Find where the given text appears and provide that cell's center as (x, y) coordinate. 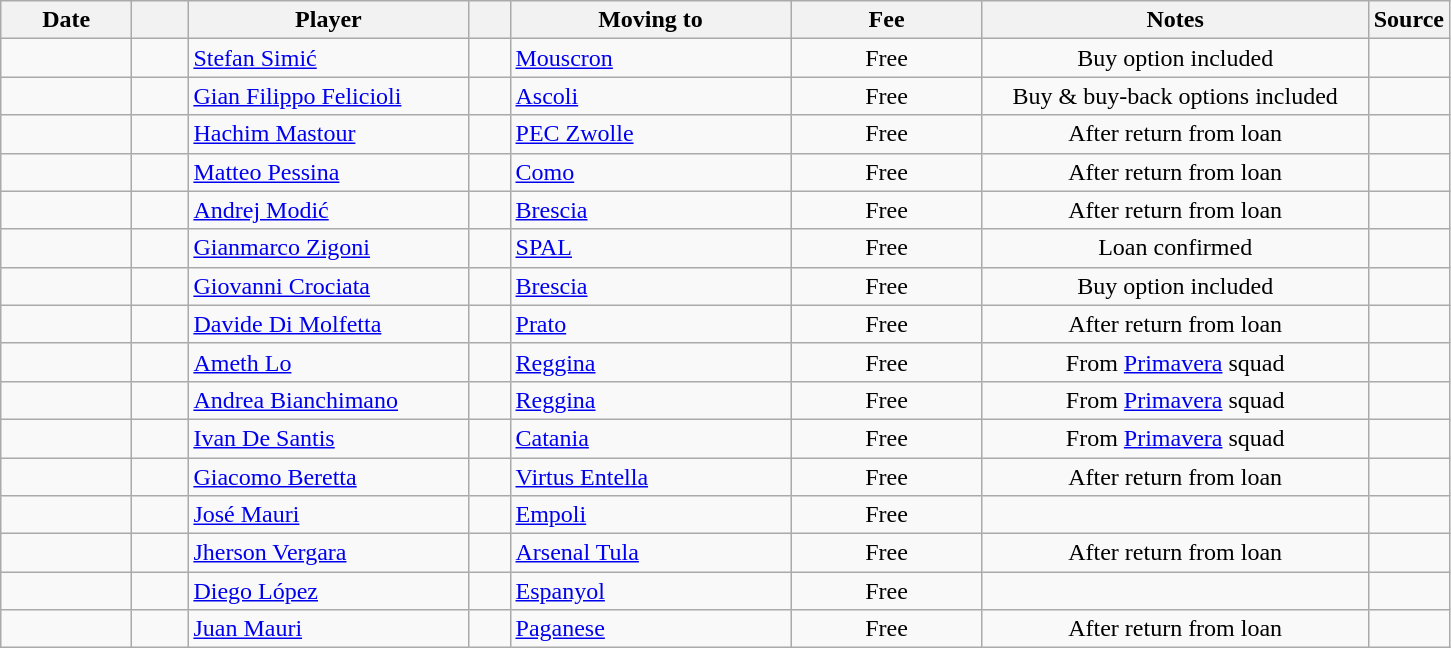
Ivan De Santis (328, 438)
Loan confirmed (1175, 248)
Prato (650, 324)
Giovanni Crociata (328, 286)
Ascoli (650, 96)
Hachim Mastour (328, 134)
SPAL (650, 248)
Gianmarco Zigoni (328, 248)
Player (328, 20)
Ameth Lo (328, 362)
Virtus Entella (650, 477)
Jherson Vergara (328, 553)
Andrej Modić (328, 210)
Fee (886, 20)
Davide Di Molfetta (328, 324)
Andrea Bianchimano (328, 400)
Mouscron (650, 58)
Como (650, 172)
Empoli (650, 515)
Stefan Simić (328, 58)
Gian Filippo Felicioli (328, 96)
Juan Mauri (328, 629)
Matteo Pessina (328, 172)
Giacomo Beretta (328, 477)
Diego López (328, 591)
Arsenal Tula (650, 553)
Moving to (650, 20)
Catania (650, 438)
Buy & buy-back options included (1175, 96)
Source (1408, 20)
Paganese (650, 629)
PEC Zwolle (650, 134)
José Mauri (328, 515)
Date (66, 20)
Espanyol (650, 591)
Notes (1175, 20)
